Pinpoint the cell where the given text exists, returning its [X, Y] midpoint coordinate. 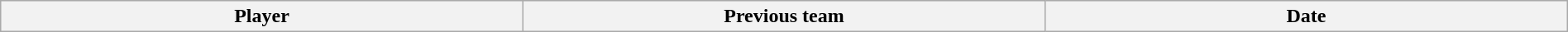
Previous team [784, 16]
Date [1307, 16]
Player [262, 16]
